Find where the given text appears and provide that cell's center as [X, Y] coordinate. 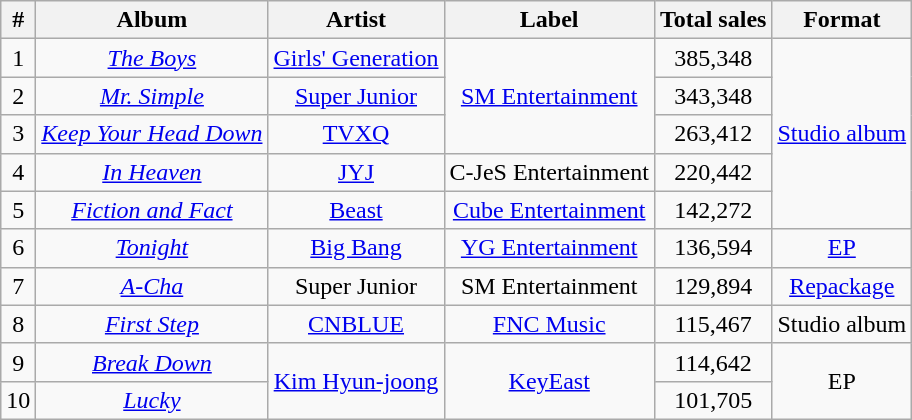
Format [842, 20]
Label [549, 20]
Beast [356, 210]
In Heaven [152, 172]
Artist [356, 20]
114,642 [713, 362]
First Step [152, 324]
142,272 [713, 210]
The Boys [152, 58]
C-JeS Entertainment [549, 172]
Tonight [152, 248]
8 [18, 324]
Album [152, 20]
Fiction and Fact [152, 210]
Mr. Simple [152, 96]
7 [18, 286]
Repackage [842, 286]
Total sales [713, 20]
CNBLUE [356, 324]
Big Bang [356, 248]
Break Down [152, 362]
6 [18, 248]
A-Cha [152, 286]
1 [18, 58]
Keep Your Head Down [152, 134]
129,894 [713, 286]
10 [18, 400]
JYJ [356, 172]
115,467 [713, 324]
136,594 [713, 248]
263,412 [713, 134]
220,442 [713, 172]
Cube Entertainment [549, 210]
2 [18, 96]
5 [18, 210]
Lucky [152, 400]
KeyEast [549, 381]
FNC Music [549, 324]
TVXQ [356, 134]
4 [18, 172]
3 [18, 134]
9 [18, 362]
101,705 [713, 400]
YG Entertainment [549, 248]
Girls' Generation [356, 58]
Kim Hyun-joong [356, 381]
343,348 [713, 96]
385,348 [713, 58]
# [18, 20]
